Return [X, Y] of the center of cell containing provided text 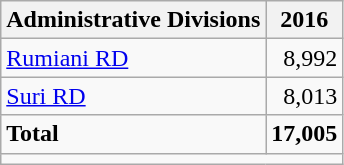
Total [134, 134]
Rumiani RD [134, 58]
8,013 [304, 96]
Administrative Divisions [134, 20]
2016 [304, 20]
Suri RD [134, 96]
8,992 [304, 58]
17,005 [304, 134]
